Identify which cell holds the provided text, then report its (X, Y) central coordinate. 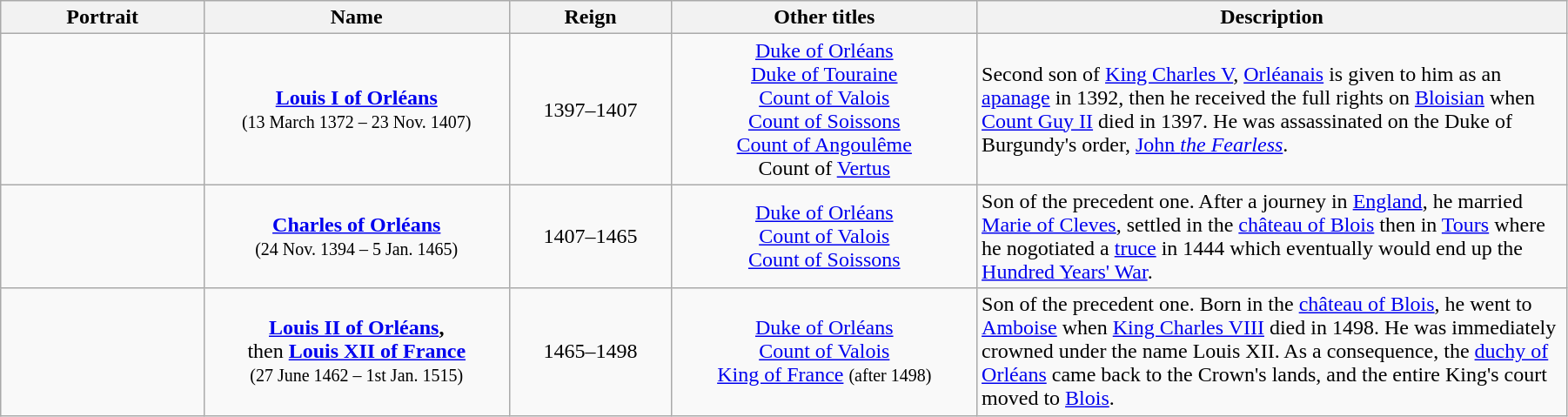
Louis II of Orléans,then Louis XII of France(27 June 1462 – 1st Jan. 1515) (357, 352)
Charles of Orléans(24 Nov. 1394 – 5 Jan. 1465) (357, 237)
Louis I of Orléans(13 March 1372 – 23 Nov. 1407) (357, 110)
Other titles (825, 17)
1397–1407 (590, 110)
Portrait (103, 17)
Duke of OrléansCount of ValoisCount of Soissons (825, 237)
Duke of OrléansCount of ValoisKing of France (after 1498) (825, 352)
Reign (590, 17)
Name (357, 17)
1465–1498 (590, 352)
Description (1272, 17)
Duke of OrléansDuke of TouraineCount of ValoisCount of SoissonsCount of AngoulêmeCount of Vertus (825, 110)
1407–1465 (590, 237)
